Return [x, y] of the center of cell containing provided text 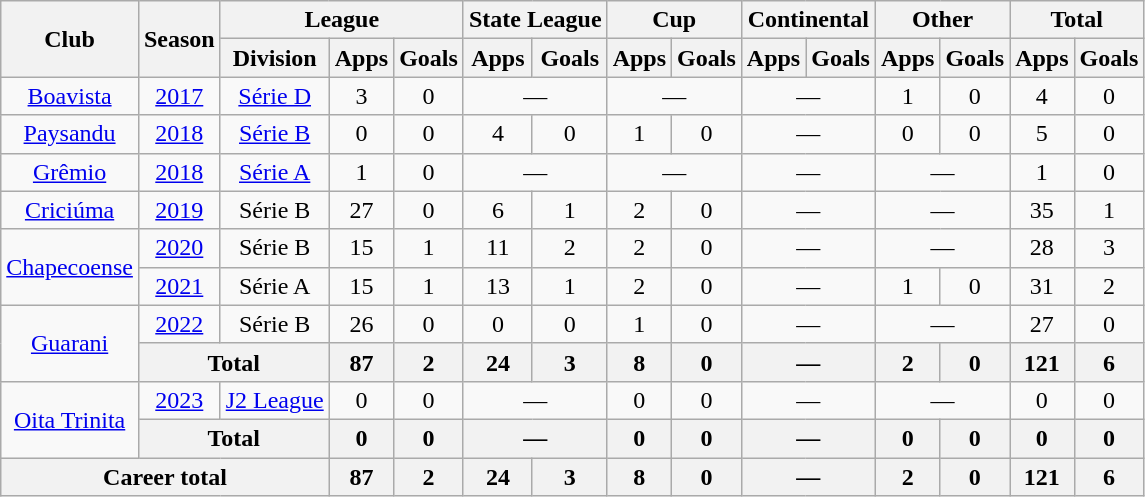
Grêmio [70, 172]
2017 [179, 96]
Career total [165, 477]
2020 [179, 248]
Série D [274, 96]
Other [942, 20]
31 [1042, 286]
2019 [179, 210]
Division [274, 58]
26 [361, 324]
5 [1042, 134]
Oita Trinita [70, 419]
35 [1042, 210]
2021 [179, 286]
11 [498, 248]
Paysandu [70, 134]
Season [179, 39]
Boavista [70, 96]
28 [1042, 248]
Chapecoense [70, 267]
2023 [179, 400]
Continental [808, 20]
League [342, 20]
Criciúma [70, 210]
2022 [179, 324]
Guarani [70, 343]
Club [70, 39]
13 [498, 286]
J2 League [274, 400]
State League [535, 20]
Cup [674, 20]
